Pinpoint the cell where the given text exists, returning its (x, y) midpoint coordinate. 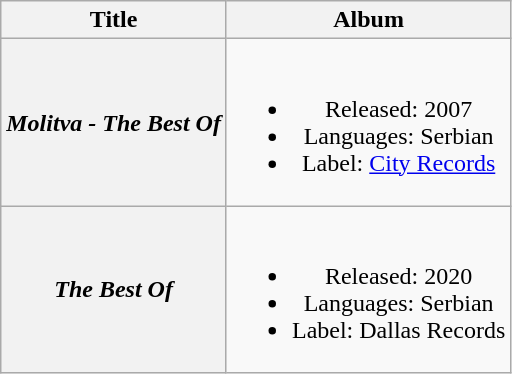
The Best Of (114, 290)
Released: 2007Languages: SerbianLabel: City Records (368, 122)
Album (368, 20)
Molitva - The Best Of (114, 122)
Title (114, 20)
Released: 2020Languages: SerbianLabel: Dallas Records (368, 290)
